Capture the cell that displays the provided text and extract its (X, Y) central coordinate. 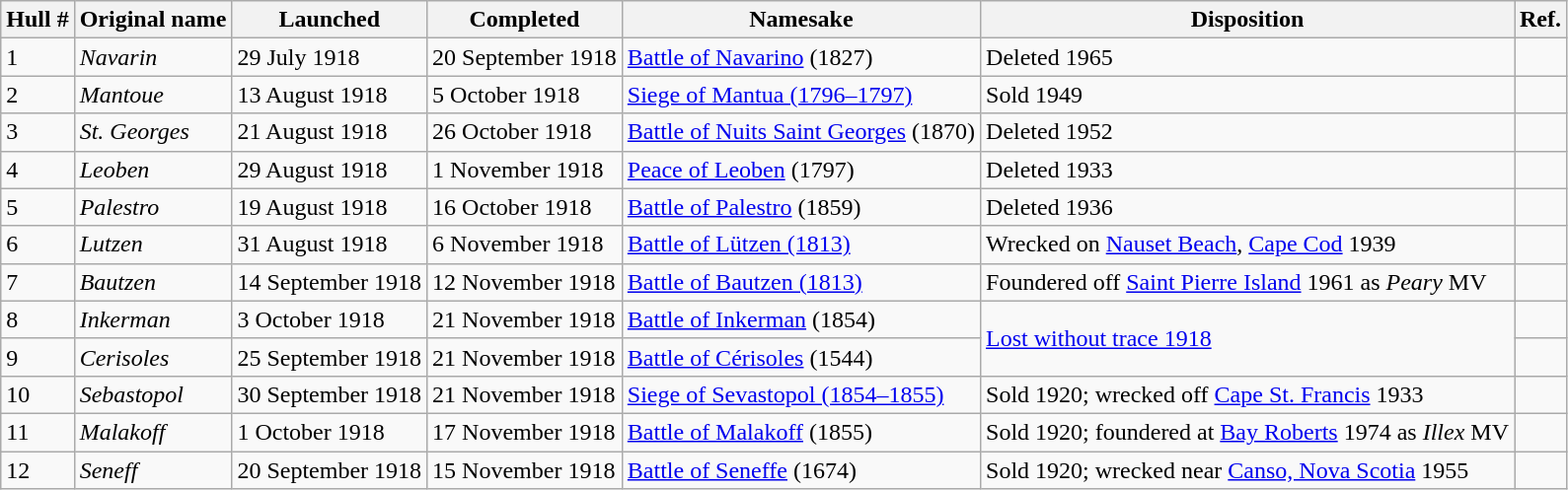
Wrecked on Nauset Beach, Cape Cod 1939 (1247, 245)
6 November 1918 (525, 245)
Hull # (37, 20)
26 October 1918 (525, 132)
Seneff (153, 470)
12 (37, 470)
13 August 1918 (330, 95)
29 August 1918 (330, 170)
3 (37, 132)
1 October 1918 (330, 432)
Battle of Cérisoles (1544) (801, 357)
Ref. (1539, 20)
Launched (330, 20)
Deleted 1952 (1247, 132)
14 September 1918 (330, 282)
8 (37, 319)
Sold 1920; wrecked off Cape St. Francis 1933 (1247, 394)
11 (37, 432)
6 (37, 245)
3 October 1918 (330, 319)
29 July 1918 (330, 57)
Deleted 1933 (1247, 170)
Deleted 1936 (1247, 207)
Disposition (1247, 20)
31 August 1918 (330, 245)
Palestro (153, 207)
25 September 1918 (330, 357)
Battle of Lützen (1813) (801, 245)
Lutzen (153, 245)
4 (37, 170)
Inkerman (153, 319)
Battle of Bautzen (1813) (801, 282)
Namesake (801, 20)
5 October 1918 (525, 95)
7 (37, 282)
10 (37, 394)
Foundered off Saint Pierre Island 1961 as Peary MV (1247, 282)
12 November 1918 (525, 282)
30 September 1918 (330, 394)
Bautzen (153, 282)
21 August 1918 (330, 132)
St. Georges (153, 132)
19 August 1918 (330, 207)
Battle of Nuits Saint Georges (1870) (801, 132)
Battle of Seneffe (1674) (801, 470)
Sold 1920; wrecked near Canso, Nova Scotia 1955 (1247, 470)
Battle of Navarino (1827) (801, 57)
Siege of Mantua (1796–1797) (801, 95)
Battle of Inkerman (1854) (801, 319)
Battle of Malakoff (1855) (801, 432)
Lost without trace 1918 (1247, 338)
Navarin (153, 57)
Leoben (153, 170)
16 October 1918 (525, 207)
Peace of Leoben (1797) (801, 170)
Original name (153, 20)
Sebastopol (153, 394)
Mantoue (153, 95)
15 November 1918 (525, 470)
Malakoff (153, 432)
Battle of Palestro (1859) (801, 207)
17 November 1918 (525, 432)
Sold 1949 (1247, 95)
1 (37, 57)
5 (37, 207)
Siege of Sevastopol (1854–1855) (801, 394)
Cerisoles (153, 357)
2 (37, 95)
9 (37, 357)
Deleted 1965 (1247, 57)
Sold 1920; foundered at Bay Roberts 1974 as Illex MV (1247, 432)
Completed (525, 20)
1 November 1918 (525, 170)
